Locate the cell with the specified text and output its [x, y] center coordinate. 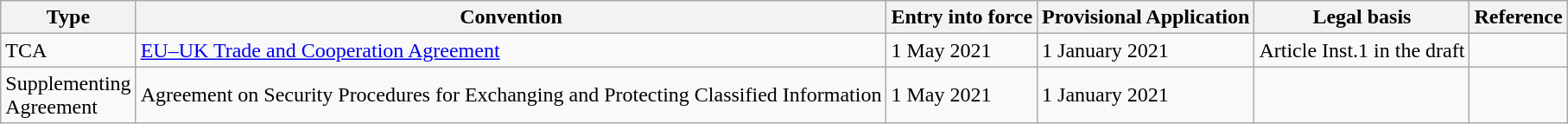
Convention [511, 17]
EU–UK Trade and Cooperation Agreement [511, 50]
Legal basis [1362, 17]
SupplementingAgreement [68, 95]
TCA [68, 50]
Reference [1519, 17]
Type [68, 17]
Article Inst.1 in the draft [1362, 50]
Agreement on Security Procedures for Exchanging and Protecting Classified Information [511, 95]
Provisional Application [1146, 17]
Entry into force [962, 17]
